Identify which cell holds the provided text, then report its [X, Y] central coordinate. 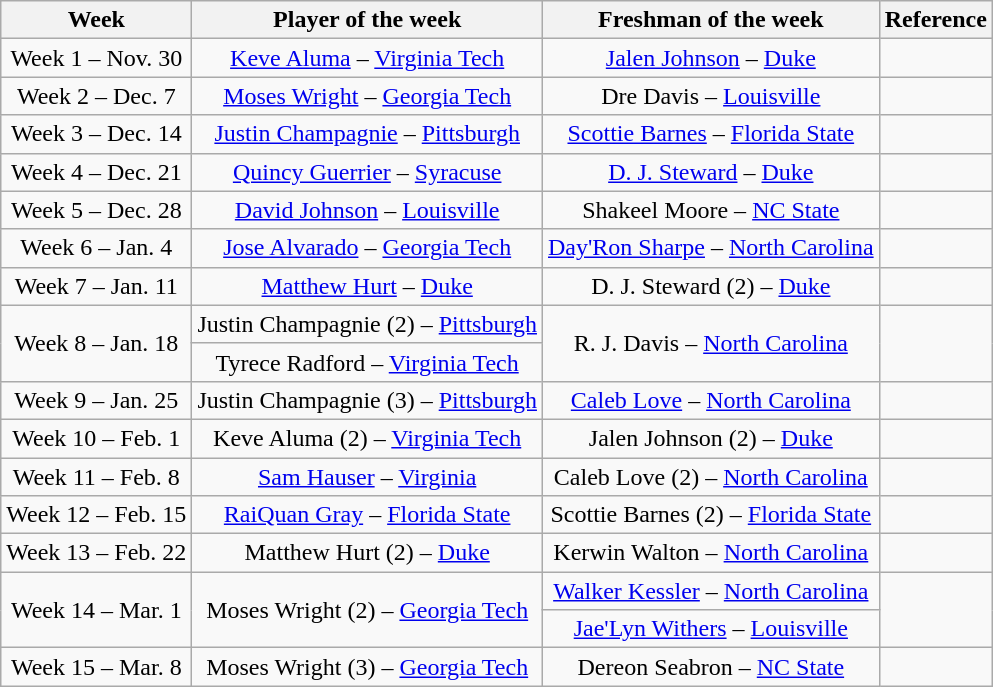
R. J. Davis – North Carolina [710, 343]
Week 4 – Dec. 21 [96, 172]
Reference [936, 20]
Week 9 – Jan. 25 [96, 400]
Week 11 – Feb. 8 [96, 477]
Scottie Barnes (2) – Florida State [710, 515]
Keve Aluma – Virginia Tech [368, 58]
Scottie Barnes – Florida State [710, 134]
Justin Champagnie – Pittsburgh [368, 134]
Week [96, 20]
Jalen Johnson (2) – Duke [710, 438]
RaiQuan Gray – Florida State [368, 515]
D. J. Steward – Duke [710, 172]
Tyrece Radford – Virginia Tech [368, 362]
Matthew Hurt – Duke [368, 286]
Jalen Johnson – Duke [710, 58]
Justin Champagnie (3) – Pittsburgh [368, 400]
Matthew Hurt (2) – Duke [368, 553]
Week 7 – Jan. 11 [96, 286]
Week 13 – Feb. 22 [96, 553]
Player of the week [368, 20]
Freshman of the week [710, 20]
Week 1 – Nov. 30 [96, 58]
Week 6 – Jan. 4 [96, 248]
Moses Wright (2) – Georgia Tech [368, 610]
Week 2 – Dec. 7 [96, 96]
Week 5 – Dec. 28 [96, 210]
Walker Kessler – North Carolina [710, 591]
Justin Champagnie (2) – Pittsburgh [368, 324]
Jose Alvarado – Georgia Tech [368, 248]
Week 3 – Dec. 14 [96, 134]
Caleb Love – North Carolina [710, 400]
D. J. Steward (2) – Duke [710, 286]
Dereon Seabron – NC State [710, 667]
Shakeel Moore – NC State [710, 210]
Kerwin Walton – North Carolina [710, 553]
Week 10 – Feb. 1 [96, 438]
Dre Davis – Louisville [710, 96]
Caleb Love (2) – North Carolina [710, 477]
Day'Ron Sharpe – North Carolina [710, 248]
Week 8 – Jan. 18 [96, 343]
Quincy Guerrier – Syracuse [368, 172]
Sam Hauser – Virginia [368, 477]
Week 12 – Feb. 15 [96, 515]
Week 15 – Mar. 8 [96, 667]
Moses Wright (3) – Georgia Tech [368, 667]
Week 14 – Mar. 1 [96, 610]
Keve Aluma (2) – Virginia Tech [368, 438]
Jae'Lyn Withers – Louisville [710, 629]
Moses Wright – Georgia Tech [368, 96]
David Johnson – Louisville [368, 210]
